Pinpoint the cell where the given text exists, returning its (X, Y) midpoint coordinate. 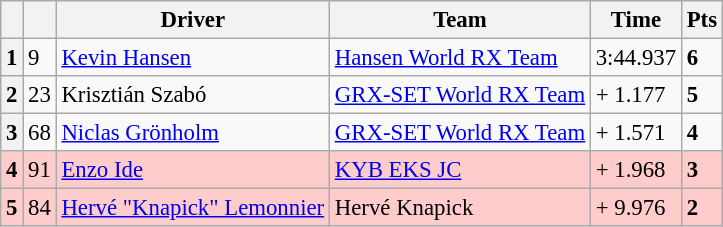
23 (40, 95)
Hervé Knapick (460, 208)
91 (40, 170)
Pts (702, 20)
Niclas Grönholm (192, 133)
+ 1.571 (636, 133)
+ 1.177 (636, 95)
Team (460, 20)
68 (40, 133)
Kevin Hansen (192, 58)
3:44.937 (636, 58)
1 (12, 58)
84 (40, 208)
Hervé "Knapick" Lemonnier (192, 208)
Time (636, 20)
9 (40, 58)
+ 1.968 (636, 170)
Driver (192, 20)
Krisztián Szabó (192, 95)
+ 9.976 (636, 208)
6 (702, 58)
KYB EKS JC (460, 170)
Hansen World RX Team (460, 58)
Enzo Ide (192, 170)
